Return the [x, y] coordinate for the center point of the cell that contains the specified text.  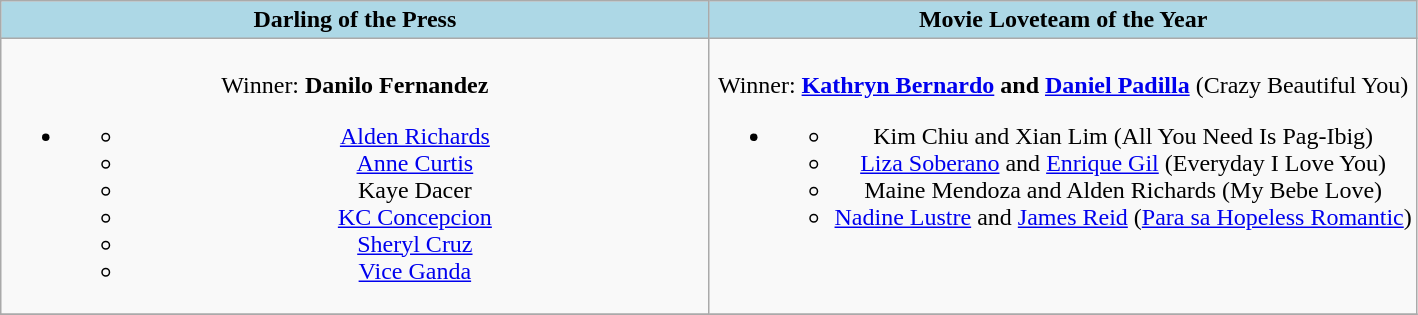
Winner: Danilo FernandezAlden RichardsAnne CurtisKaye DacerKC ConcepcionSheryl CruzVice Ganda [355, 176]
Movie Loveteam of the Year [1063, 20]
Darling of the Press [355, 20]
